For the text-containing cell, return its midpoint in [x, y] coordinate format. 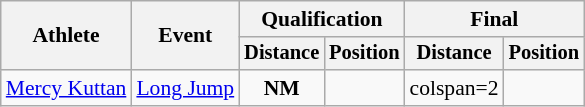
Long Jump [185, 88]
Final [494, 19]
Mercy Kuttan [66, 88]
NM [282, 88]
Event [185, 36]
Athlete [66, 36]
colspan=2 [454, 88]
Qualification [322, 19]
